Return the [X, Y] coordinate for the center point of the cell that contains the specified text.  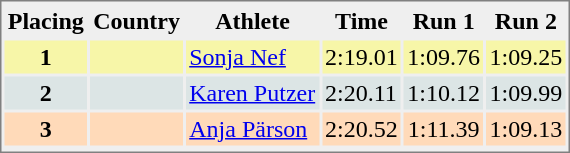
1:09.25 [526, 56]
1:09.99 [526, 92]
Run 1 [444, 20]
Anja Pärson [252, 128]
1:11.39 [444, 128]
Placing [45, 20]
Athlete [252, 20]
Karen Putzer [252, 92]
1:10.12 [444, 92]
2:19.01 [362, 56]
2 [45, 92]
2:20.11 [362, 92]
Time [362, 20]
Country [136, 20]
3 [45, 128]
Sonja Nef [252, 56]
1 [45, 56]
2:20.52 [362, 128]
1:09.13 [526, 128]
1:09.76 [444, 56]
Run 2 [526, 20]
